From the cell containing the given text, extract its center point as (X, Y) coordinate. 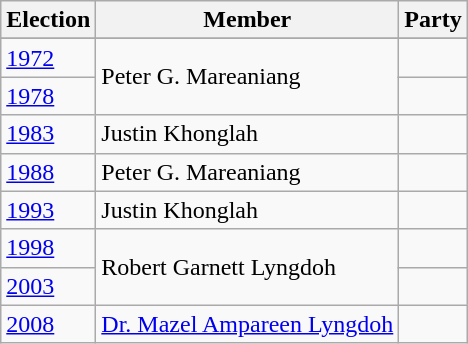
1983 (48, 134)
1993 (48, 210)
Robert Garnett Lyngdoh (248, 267)
Party (433, 20)
1998 (48, 248)
2008 (48, 324)
1988 (48, 172)
1978 (48, 96)
2003 (48, 286)
Dr. Mazel Ampareen Lyngdoh (248, 324)
1972 (48, 58)
Member (248, 20)
Election (48, 20)
